Capture the cell that displays the provided text and extract its (x, y) central coordinate. 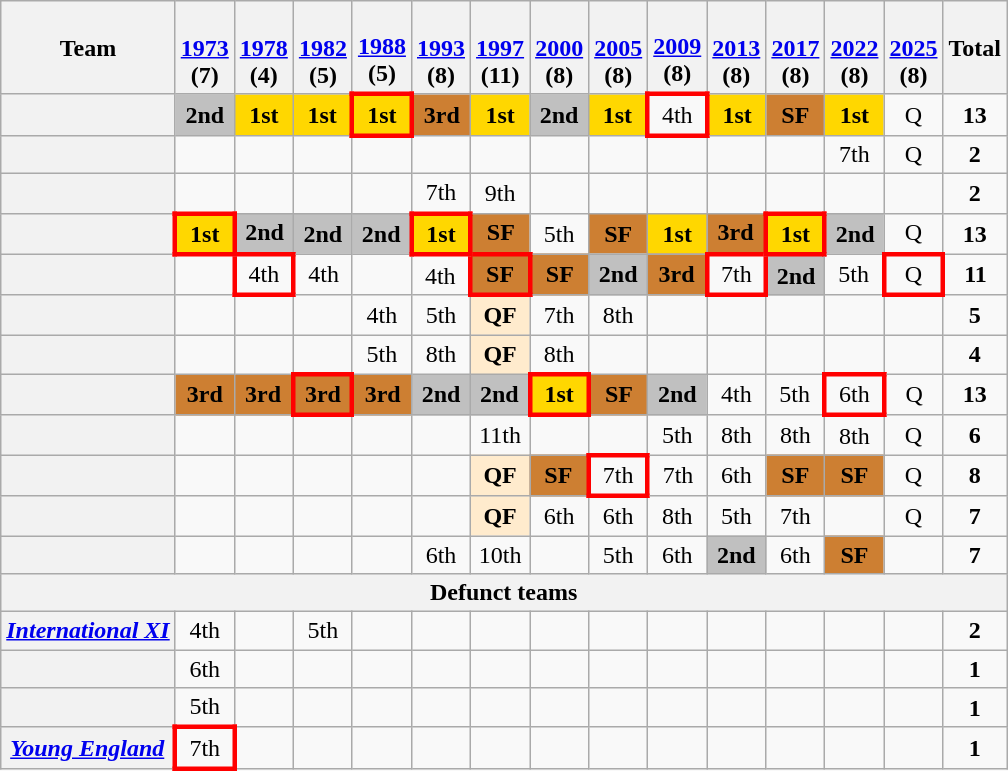
2025 (8) (914, 48)
1978 (4) (264, 48)
1988 (5) (382, 48)
Defunct teams (504, 593)
5 (975, 315)
2013 (8) (736, 48)
2017 (8) (796, 48)
2022 (8) (854, 48)
1973 (7) (204, 48)
1993 (8) (440, 48)
2005 (8) (618, 48)
4 (975, 355)
Young England (88, 748)
6 (975, 435)
1982 (5) (322, 48)
8 (975, 476)
11th (500, 435)
9th (500, 193)
2000 (8) (560, 48)
1997 (11) (500, 48)
International XI (88, 631)
Team (88, 48)
Total (975, 48)
10th (500, 555)
11 (975, 274)
2009 (8) (678, 48)
